Detect which cell encompasses the target text, then output its [X, Y] center coordinate. 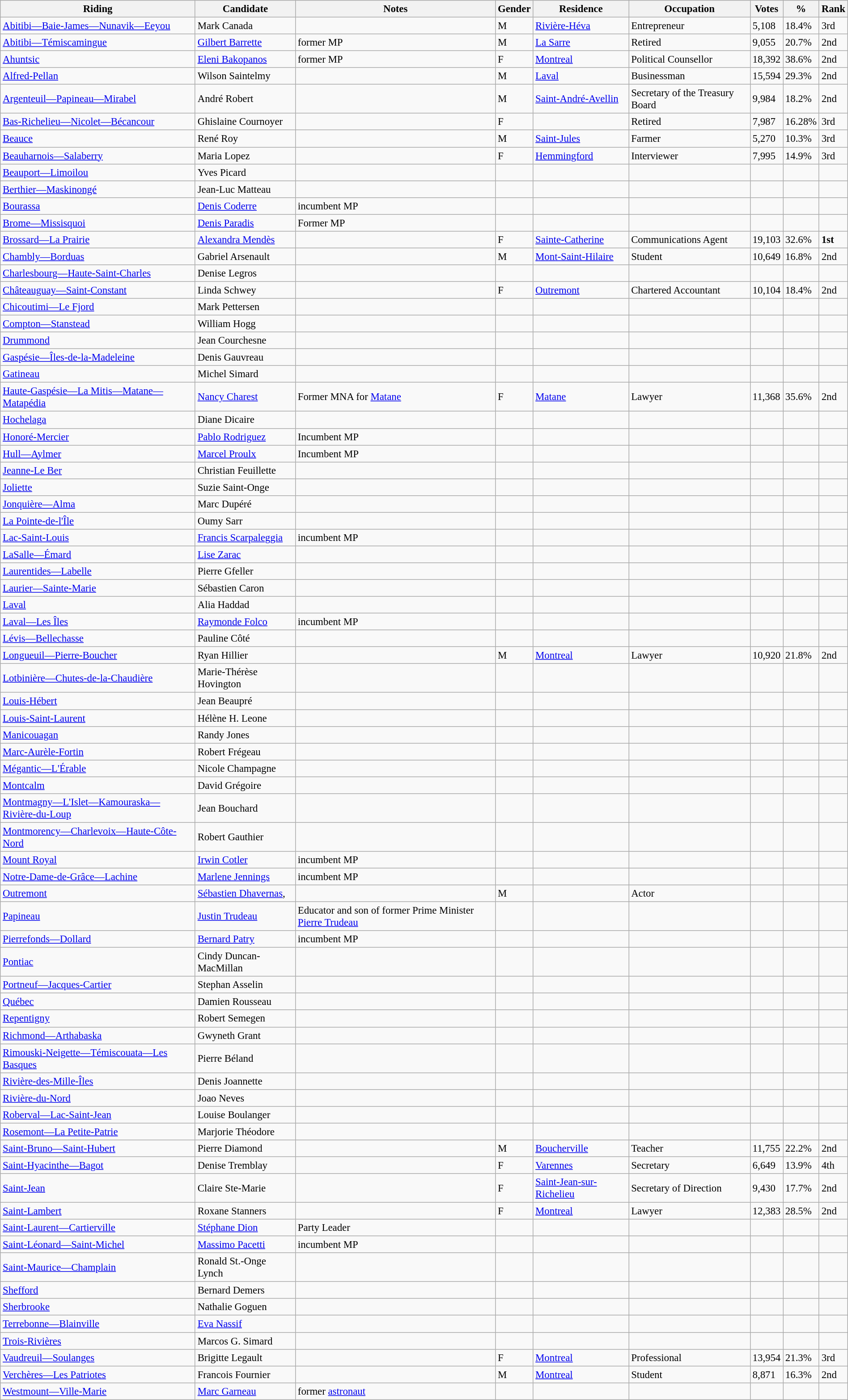
Rivière-du-Nord [98, 1098]
22.2% [801, 1149]
32.6% [801, 240]
Chambly—Borduas [98, 256]
Westmount—Ville-Marie [98, 1391]
Denis Paradis [245, 223]
Michel Simard [245, 374]
Jean-Luc Matteau [245, 189]
Robert Semegen [245, 1019]
Randy Jones [245, 735]
35.6% [801, 397]
Pierrefonds—Dollard [98, 939]
Joliette [98, 487]
Shefford [98, 1290]
Nancy Charest [245, 397]
20.7% [801, 43]
Marc Dupéré [245, 504]
Irwin Cotler [245, 860]
17.7% [801, 1188]
7,995 [767, 156]
Claire Ste-Marie [245, 1188]
5,108 [767, 26]
Saint-Jean [98, 1188]
16.28% [801, 122]
Christian Feuillette [245, 470]
Matane [581, 397]
Professional [690, 1357]
Notre-Dame-de-Grâce—Lachine [98, 877]
Ronald St.-Onge Lynch [245, 1267]
Saint-Léonard—Saint-Michel [98, 1245]
6,649 [767, 1165]
Saint-André-Avellin [581, 99]
Beauport—Limoilou [98, 172]
Bernard Patry [245, 939]
Pauline Côté [245, 638]
Sébastien Dhavernas, [245, 894]
Mark Pettersen [245, 307]
Gwyneth Grant [245, 1035]
% [801, 9]
Compton—Stanstead [98, 324]
Ghislaine Cournoyer [245, 122]
10,649 [767, 256]
Louise Boulanger [245, 1115]
Rivière-Héva [581, 26]
Pierre Béland [245, 1059]
18,392 [767, 60]
Roxane Stanners [245, 1211]
Jean Bouchard [245, 808]
Charlesbourg—Haute-Saint-Charles [98, 273]
Brossard—La Prairie [98, 240]
Chartered Accountant [690, 290]
Lotbinière—Chutes-de-la-Chaudière [98, 678]
38.6% [801, 60]
La Pointe-de-l'Île [98, 521]
Louis-Saint-Laurent [98, 718]
Educator and son of former Prime Minister Pierre Trudeau [395, 916]
Beauce [98, 139]
Gilbert Barrette [245, 43]
Vaudreuil—Soulanges [98, 1357]
1st [833, 240]
10.3% [801, 139]
William Hogg [245, 324]
Former MP [395, 223]
Papineau [98, 916]
Secretary of the Treasury Board [690, 99]
28.5% [801, 1211]
Residence [581, 9]
Rank [833, 9]
Chicoutimi—Le Fjord [98, 307]
Verchères—Les Patriotes [98, 1374]
Brome—Missisquoi [98, 223]
Wilson Saintelmy [245, 76]
Lévis—Bellechasse [98, 638]
Secretary of Direction [690, 1188]
13.9% [801, 1165]
Entrepreneur [690, 26]
Montcalm [98, 785]
Hull—Aylmer [98, 454]
Marcel Proulx [245, 454]
Portneuf—Jacques-Cartier [98, 985]
Gender [514, 9]
former astronaut [395, 1391]
Sébastien Caron [245, 588]
Robert Gauthier [245, 837]
Marie-Thérèse Hovington [245, 678]
19,103 [767, 240]
Roberval—Lac-Saint-Jean [98, 1115]
Berthier—Maskinongé [98, 189]
Bas-Richelieu—Nicolet—Bécancour [98, 122]
Jean Courchesne [245, 340]
Gabriel Arsenault [245, 256]
Eva Nassif [245, 1324]
Pierre Diamond [245, 1149]
Teacher [690, 1149]
Marc-Aurèle-Fortin [98, 752]
Pierre Gfeller [245, 571]
21.3% [801, 1357]
Rivière-des-Mille-Îles [98, 1081]
Mount Royal [98, 860]
Occupation [690, 9]
Cindy Duncan-MacMillan [245, 962]
Secretary [690, 1165]
Suzie Saint-Onge [245, 487]
12,383 [767, 1211]
Beauharnois—Salaberry [98, 156]
La Sarre [581, 43]
Marlene Jennings [245, 877]
Haute-Gaspésie—La Mitis—Matane—Matapédia [98, 397]
Trois-Rivières [98, 1341]
Longueuil—Pierre-Boucher [98, 655]
Honoré-Mercier [98, 437]
Sherbrooke [98, 1307]
Notes [395, 9]
9,430 [767, 1188]
Ahuntsic [98, 60]
Riding [98, 9]
29.3% [801, 76]
Saint-Jean-sur-Richelieu [581, 1188]
Stephan Asselin [245, 985]
Saint-Maurice—Champlain [98, 1267]
Former MNA for Matane [395, 397]
Bourassa [98, 206]
Gaspésie—Îles-de-la-Madeleine [98, 357]
18.2% [801, 99]
5,270 [767, 139]
7,987 [767, 122]
René Roy [245, 139]
Raymonde Folco [245, 622]
Justin Trudeau [245, 916]
Abitibi—Baie-James—Nunavik—Eeyou [98, 26]
9,984 [767, 99]
Saint-Lambert [98, 1211]
Candidate [245, 9]
Oumy Sarr [245, 521]
Argenteuil—Papineau—Mirabel [98, 99]
Denis Joannette [245, 1081]
10,920 [767, 655]
11,368 [767, 397]
Actor [690, 894]
Saint-Hyacinthe—Bagot [98, 1165]
Louis-Hébert [98, 701]
Manicouagan [98, 735]
Pontiac [98, 962]
Damien Rousseau [245, 1002]
16.3% [801, 1374]
Pablo Rodriguez [245, 437]
Saint-Laurent—Cartierville [98, 1228]
Ryan Hillier [245, 655]
Jonquière—Alma [98, 504]
14.9% [801, 156]
Boucherville [581, 1149]
Châteauguay—Saint-Constant [98, 290]
Interviewer [690, 156]
Francis Scarpaleggia [245, 538]
Varennes [581, 1165]
Marjorie Théodore [245, 1132]
Gatineau [98, 374]
Montmorency—Charlevoix—Haute-Côte-Nord [98, 837]
Marc Garneau [245, 1391]
8,871 [767, 1374]
Joao Neves [245, 1098]
Hochelaga [98, 420]
Votes [767, 9]
Political Counsellor [690, 60]
10,104 [767, 290]
Hemmingford [581, 156]
Nicole Champagne [245, 768]
Hélène H. Leone [245, 718]
Denis Coderre [245, 206]
Denise Legros [245, 273]
Saint-Jules [581, 139]
Montmagny—L'Islet—Kamouraska—Rivière-du-Loup [98, 808]
Alexandra Mendès [245, 240]
Alfred-Pellan [98, 76]
Richmond—Arthabaska [98, 1035]
Party Leader [395, 1228]
Marcos G. Simard [245, 1341]
Bernard Demers [245, 1290]
Denis Gauvreau [245, 357]
Mégantic—L'Érable [98, 768]
Drummond [98, 340]
16.8% [801, 256]
9,055 [767, 43]
Brigitte Legault [245, 1357]
11,755 [767, 1149]
Maria Lopez [245, 156]
21.8% [801, 655]
David Grégoire [245, 785]
LaSalle—Émard [98, 554]
Laval—Les Îles [98, 622]
Lac-Saint-Louis [98, 538]
Abitibi—Témiscamingue [98, 43]
Saint-Bruno—Saint-Hubert [98, 1149]
Yves Picard [245, 172]
Farmer [690, 139]
Linda Schwey [245, 290]
Mark Canada [245, 26]
4th [833, 1165]
Eleni Bakopanos [245, 60]
Lise Zarac [245, 554]
Québec [98, 1002]
André Robert [245, 99]
Rosemont—La Petite-Patrie [98, 1132]
Communications Agent [690, 240]
Jeanne-Le Ber [98, 470]
Nathalie Goguen [245, 1307]
Laurentides—Labelle [98, 571]
Jean Beaupré [245, 701]
15,594 [767, 76]
Alia Haddad [245, 605]
Diane Dicaire [245, 420]
Laurier—Sainte-Marie [98, 588]
Sainte-Catherine [581, 240]
Mont-Saint-Hilaire [581, 256]
Terrebonne—Blainville [98, 1324]
13,954 [767, 1357]
Francois Fournier [245, 1374]
Stéphane Dion [245, 1228]
Repentigny [98, 1019]
Denise Tremblay [245, 1165]
Robert Frégeau [245, 752]
Rimouski-Neigette—Témiscouata—Les Basques [98, 1059]
Businessman [690, 76]
Massimo Pacetti [245, 1245]
